Return (x, y) of the center of cell containing provided text 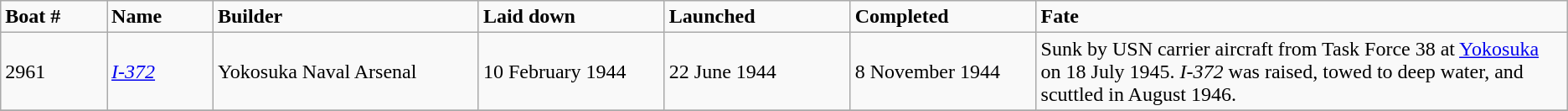
22 June 1944 (757, 71)
10 February 1944 (571, 71)
Fate (1302, 17)
Yokosuka Naval Arsenal (345, 71)
Name (161, 17)
Launched (757, 17)
I-372 (161, 71)
Completed (943, 17)
Builder (345, 17)
Boat # (54, 17)
Laid down (571, 17)
8 November 1944 (943, 71)
2961 (54, 71)
Sunk by USN carrier aircraft from Task Force 38 at Yokosuka on 18 July 1945. I-372 was raised, towed to deep water, and scuttled in August 1946. (1302, 71)
